From the cell containing the given text, extract its center point as [x, y] coordinate. 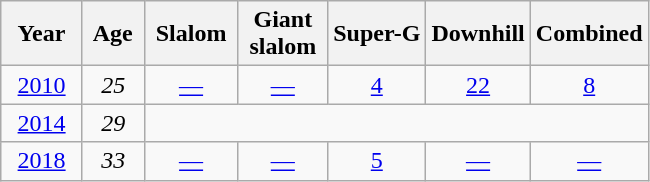
2014 [42, 123]
2010 [42, 85]
Combined [589, 34]
33 [113, 161]
Year [42, 34]
25 [113, 85]
4 [377, 85]
Slalom [191, 34]
Downhill [478, 34]
Super-G [377, 34]
Giant slalom [283, 34]
5 [377, 161]
Age [113, 34]
22 [478, 85]
2018 [42, 161]
8 [589, 85]
29 [113, 123]
